From the cell containing the given text, extract its center point as [X, Y] coordinate. 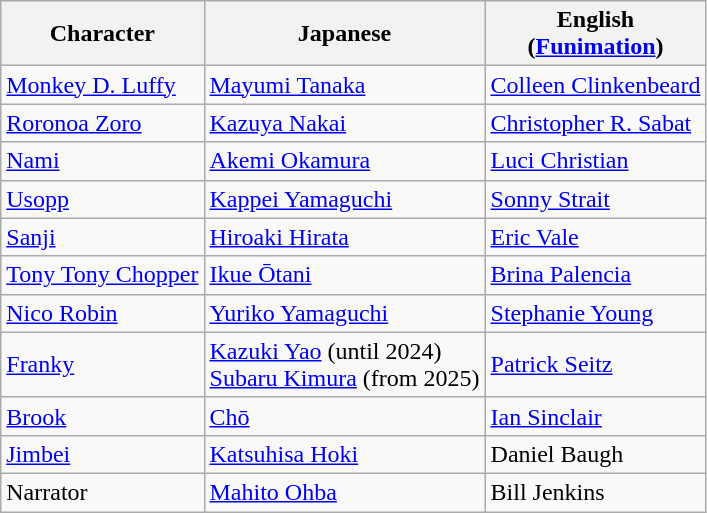
Kazuki Yao (until 2024)Subaru Kimura (from 2025) [344, 364]
Christopher R. Sabat [596, 123]
Brook [102, 416]
Stephanie Young [596, 313]
Tony Tony Chopper [102, 275]
Kappei Yamaguchi [344, 199]
Jimbei [102, 454]
Akemi Okamura [344, 161]
Eric Vale [596, 237]
Monkey D. Luffy [102, 85]
Katsuhisa Hoki [344, 454]
Nami [102, 161]
Sonny Strait [596, 199]
Japanese [344, 34]
Sanji [102, 237]
Brina Palencia [596, 275]
Yuriko Yamaguchi [344, 313]
Chō [344, 416]
Nico Robin [102, 313]
Daniel Baugh [596, 454]
Usopp [102, 199]
Narrator [102, 492]
Hiroaki Hirata [344, 237]
Roronoa Zoro [102, 123]
Franky [102, 364]
Character [102, 34]
Patrick Seitz [596, 364]
Luci Christian [596, 161]
English(Funimation) [596, 34]
Colleen Clinkenbeard [596, 85]
Ikue Ōtani [344, 275]
Ian Sinclair [596, 416]
Kazuya Nakai [344, 123]
Mayumi Tanaka [344, 85]
Bill Jenkins [596, 492]
Mahito Ohba [344, 492]
